For the text-containing cell, return its midpoint in (X, Y) coordinate format. 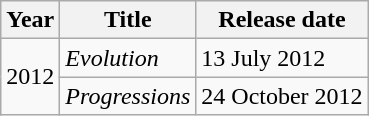
24 October 2012 (282, 96)
Evolution (128, 58)
Release date (282, 20)
Progressions (128, 96)
2012 (30, 77)
Year (30, 20)
Title (128, 20)
13 July 2012 (282, 58)
